Scan for the cell matching the given text and deliver its (X, Y) coordinate at center. 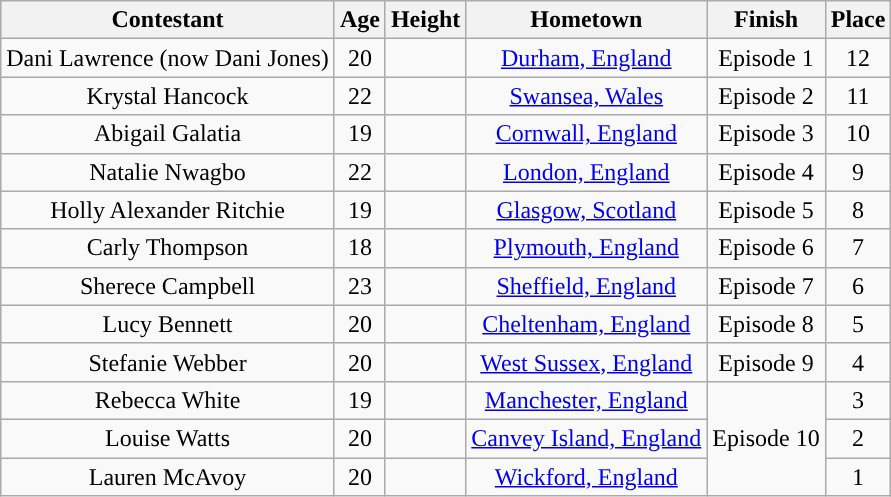
9 (858, 172)
Durham, England (586, 58)
Manchester, England (586, 400)
Lauren McAvoy (168, 477)
Cheltenham, England (586, 324)
3 (858, 400)
Episode 4 (766, 172)
Canvey Island, England (586, 438)
Glasgow, Scotland (586, 210)
Episode 3 (766, 134)
Rebecca White (168, 400)
11 (858, 96)
Carly Thompson (168, 248)
London, England (586, 172)
5 (858, 324)
Episode 8 (766, 324)
Episode 7 (766, 286)
2 (858, 438)
Sherece Campbell (168, 286)
18 (360, 248)
8 (858, 210)
Abigail Galatia (168, 134)
Cornwall, England (586, 134)
Height (425, 20)
Episode 10 (766, 438)
Sheffield, England (586, 286)
Episode 5 (766, 210)
12 (858, 58)
Stefanie Webber (168, 362)
1 (858, 477)
Episode 6 (766, 248)
10 (858, 134)
Lucy Bennett (168, 324)
Krystal Hancock (168, 96)
Louise Watts (168, 438)
Contestant (168, 20)
7 (858, 248)
Episode 9 (766, 362)
Wickford, England (586, 477)
23 (360, 286)
Plymouth, England (586, 248)
Swansea, Wales (586, 96)
Dani Lawrence (now Dani Jones) (168, 58)
Age (360, 20)
Finish (766, 20)
4 (858, 362)
Natalie Nwagbo (168, 172)
Episode 1 (766, 58)
Hometown (586, 20)
6 (858, 286)
Place (858, 20)
Episode 2 (766, 96)
West Sussex, England (586, 362)
Holly Alexander Ritchie (168, 210)
